Pinpoint the cell where the given text exists, returning its (x, y) midpoint coordinate. 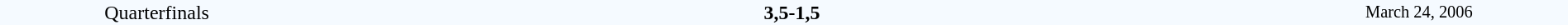
March 24, 2006 (1419, 12)
3,5-1,5 (791, 12)
Quarterfinals (157, 12)
